Provide the (X, Y) coordinate of the cell's center where the given text is located.  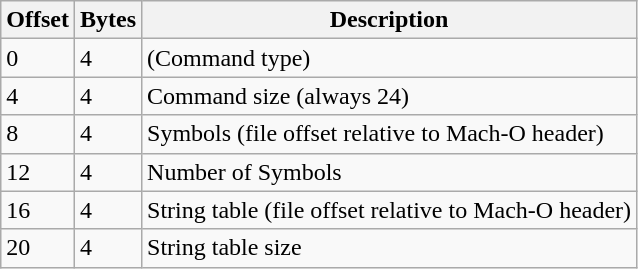
Symbols (file offset relative to Mach-O header) (390, 134)
String table size (390, 248)
Command size (always 24) (390, 96)
12 (38, 172)
20 (38, 248)
Offset (38, 20)
Number of Symbols (390, 172)
Bytes (108, 20)
(Command type) (390, 58)
16 (38, 210)
String table (file offset relative to Mach-O header) (390, 210)
Description (390, 20)
0 (38, 58)
8 (38, 134)
